Output the [X, Y] coordinate of the center of the cell containing the given text.  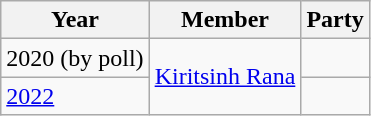
Member [225, 20]
Year [75, 20]
2022 [75, 96]
Party [335, 20]
Kiritsinh Rana [225, 77]
2020 (by poll) [75, 58]
